Extract the [X, Y] coordinate from the center of the cell holding the provided text.  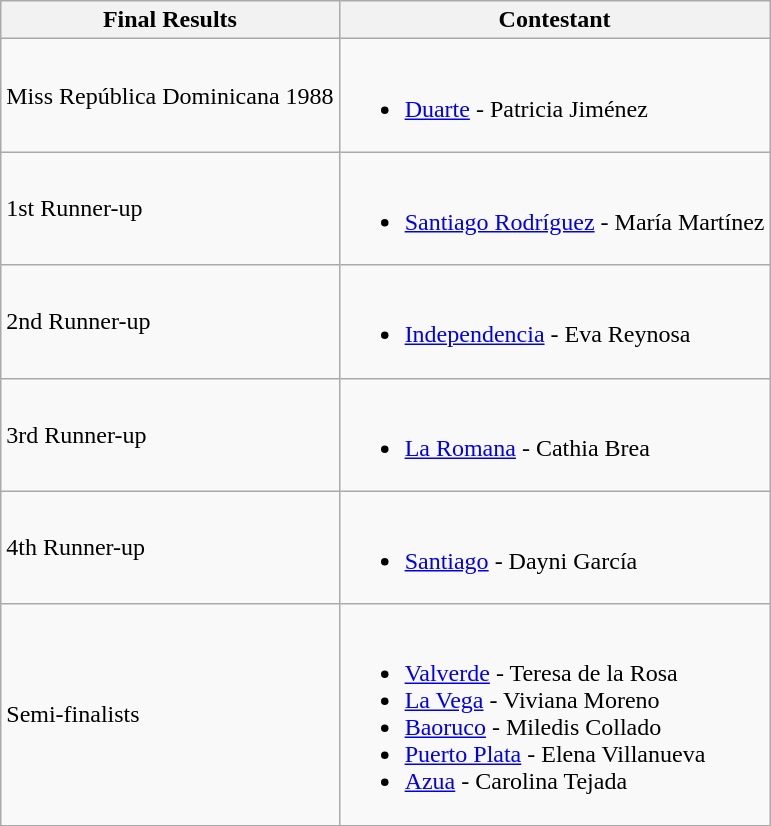
Valverde - Teresa de la RosaLa Vega - Viviana MorenoBaoruco - Miledis ColladoPuerto Plata - Elena VillanuevaAzua - Carolina Tejada [554, 714]
Final Results [170, 20]
Contestant [554, 20]
Independencia - Eva Reynosa [554, 322]
Santiago Rodríguez - María Martínez [554, 208]
La Romana - Cathia Brea [554, 434]
Semi-finalists [170, 714]
3rd Runner-up [170, 434]
2nd Runner-up [170, 322]
Santiago - Dayni García [554, 548]
Miss República Dominicana 1988 [170, 96]
4th Runner-up [170, 548]
1st Runner-up [170, 208]
Duarte - Patricia Jiménez [554, 96]
